Detect which cell encompasses the target text, then output its [x, y] center coordinate. 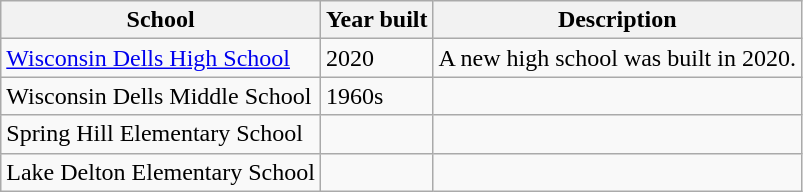
Spring Hill Elementary School [161, 134]
School [161, 20]
2020 [376, 58]
Year built [376, 20]
Lake Delton Elementary School [161, 172]
Description [617, 20]
A new high school was built in 2020. [617, 58]
Wisconsin Dells High School [161, 58]
Wisconsin Dells Middle School [161, 96]
1960s [376, 96]
